For the text-containing cell, return its midpoint in (x, y) coordinate format. 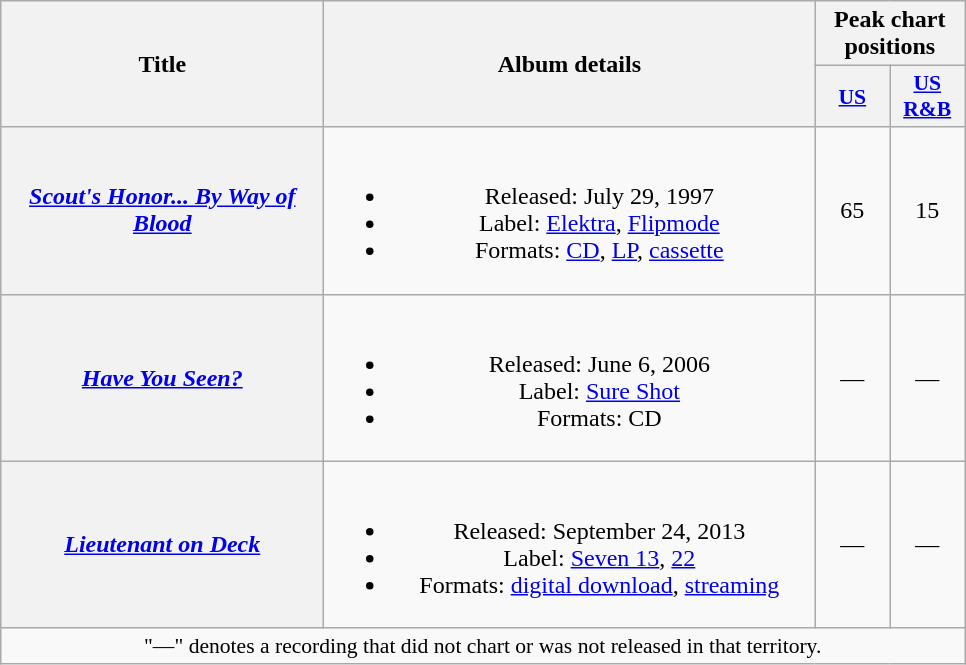
Released: June 6, 2006Label: Sure ShotFormats: CD (570, 378)
65 (852, 210)
Released: September 24, 2013Label: Seven 13, 22Formats: digital download, streaming (570, 544)
Album details (570, 64)
USR&B (928, 96)
US (852, 96)
Peak chart positions (890, 34)
"—" denotes a recording that did not chart or was not released in that territory. (483, 646)
Have You Seen? (162, 378)
Title (162, 64)
Released: July 29, 1997Label: Elektra, FlipmodeFormats: CD, LP, cassette (570, 210)
Lieutenant on Deck (162, 544)
15 (928, 210)
Scout's Honor... By Way of Blood (162, 210)
